Scan for the cell matching the given text and deliver its (x, y) coordinate at center. 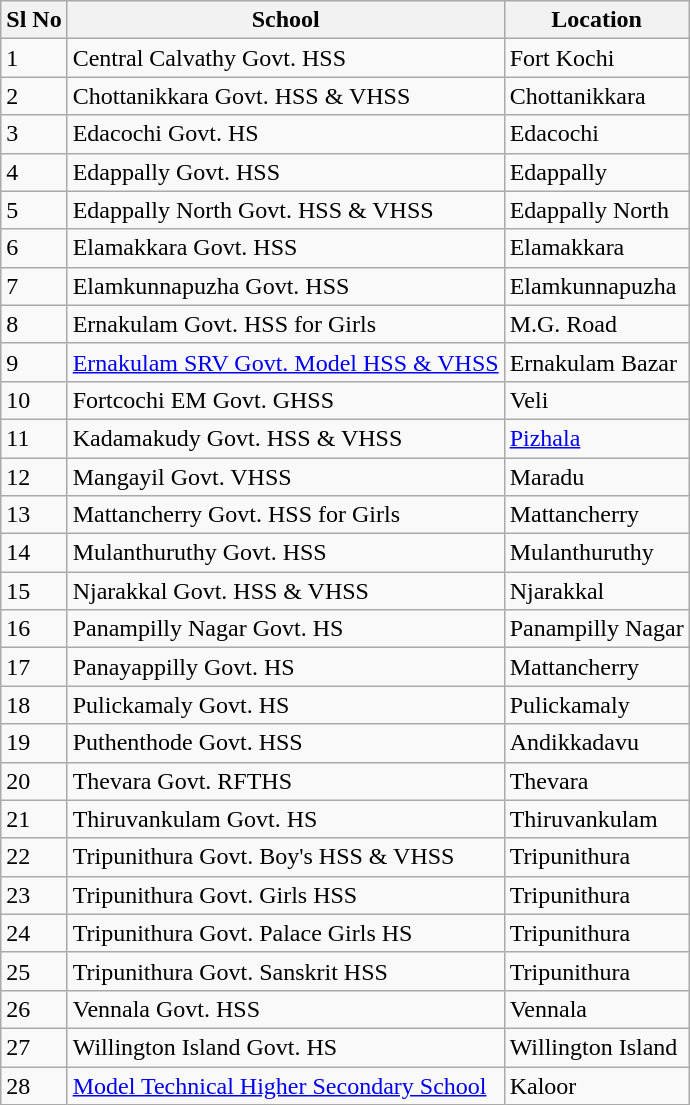
Mangayil Govt. VHSS (286, 477)
Mattancherry Govt. HSS for Girls (286, 515)
7 (34, 286)
Thiruvankulam Govt. HS (286, 819)
19 (34, 743)
Tripunithura Govt. Sanskrit HSS (286, 971)
12 (34, 477)
Veli (596, 400)
Vennala (596, 1009)
Ernakulam SRV Govt. Model HSS & VHSS (286, 362)
Njarakkal Govt. HSS & VHSS (286, 591)
Thevara Govt. RFTHS (286, 781)
9 (34, 362)
Willington Island Govt. HS (286, 1047)
5 (34, 210)
Edacochi Govt. HS (286, 134)
Chottanikkara Govt. HSS & VHSS (286, 96)
14 (34, 553)
Pizhala (596, 438)
3 (34, 134)
1 (34, 58)
28 (34, 1085)
Elamkunnapuzha Govt. HSS (286, 286)
Panampilly Nagar (596, 629)
8 (34, 324)
Pulickamaly Govt. HS (286, 705)
Mulanthuruthy (596, 553)
10 (34, 400)
Pulickamaly (596, 705)
Elamakkara (596, 248)
Maradu (596, 477)
Edappally North (596, 210)
Edacochi (596, 134)
Ernakulam Bazar (596, 362)
Edappally North Govt. HSS & VHSS (286, 210)
26 (34, 1009)
Thiruvankulam (596, 819)
Andikkadavu (596, 743)
4 (34, 172)
M.G. Road (596, 324)
Elamkunnapuzha (596, 286)
Panampilly Nagar Govt. HS (286, 629)
27 (34, 1047)
Fortcochi EM Govt. GHSS (286, 400)
21 (34, 819)
15 (34, 591)
Chottanikkara (596, 96)
13 (34, 515)
2 (34, 96)
Model Technical Higher Secondary School (286, 1085)
Panayappilly Govt. HS (286, 667)
Willington Island (596, 1047)
Elamakkara Govt. HSS (286, 248)
22 (34, 857)
23 (34, 895)
Central Calvathy Govt. HSS (286, 58)
17 (34, 667)
Tripunithura Govt. Palace Girls HS (286, 933)
Thevara (596, 781)
18 (34, 705)
Location (596, 20)
Edappally Govt. HSS (286, 172)
School (286, 20)
Tripunithura Govt. Boy's HSS & VHSS (286, 857)
Edappally (596, 172)
6 (34, 248)
Ernakulam Govt. HSS for Girls (286, 324)
Njarakkal (596, 591)
24 (34, 933)
11 (34, 438)
Mulanthuruthy Govt. HSS (286, 553)
25 (34, 971)
Vennala Govt. HSS (286, 1009)
20 (34, 781)
Tripunithura Govt. Girls HSS (286, 895)
Puthenthode Govt. HSS (286, 743)
Fort Kochi (596, 58)
Kaloor (596, 1085)
16 (34, 629)
Sl No (34, 20)
Kadamakudy Govt. HSS & VHSS (286, 438)
